Capture the cell that displays the provided text and extract its (X, Y) central coordinate. 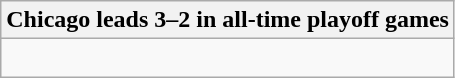
Chicago leads 3–2 in all-time playoff games (228, 20)
